Extract the (X, Y) coordinate from the center of the cell holding the provided text.  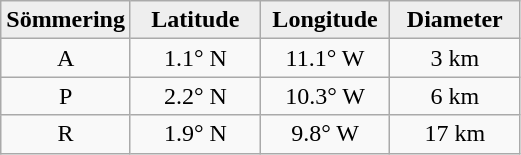
Sömmering (66, 20)
17 km (455, 134)
3 km (455, 58)
R (66, 134)
A (66, 58)
1.1° N (195, 58)
2.2° N (195, 96)
1.9° N (195, 134)
P (66, 96)
10.3° W (325, 96)
6 km (455, 96)
11.1° W (325, 58)
Latitude (195, 20)
Diameter (455, 20)
Longitude (325, 20)
9.8° W (325, 134)
